Output the (x, y) coordinate of the center of the cell containing the given text.  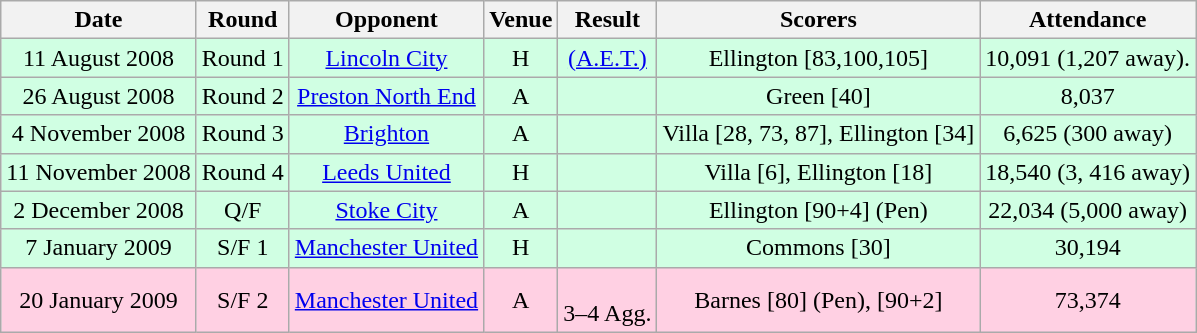
6,625 (300 away) (1088, 134)
Ellington [83,100,105] (818, 58)
Leeds United (386, 172)
Round 1 (242, 58)
3–4 Agg. (608, 300)
Q/F (242, 210)
Barnes [80] (Pen), [90+2] (818, 300)
Venue (521, 20)
11 August 2008 (98, 58)
26 August 2008 (98, 96)
Round 2 (242, 96)
Round (242, 20)
S/F 2 (242, 300)
22,034 (5,000 away) (1088, 210)
4 November 2008 (98, 134)
Ellington [90+4] (Pen) (818, 210)
Attendance (1088, 20)
30,194 (1088, 248)
Preston North End (386, 96)
S/F 1 (242, 248)
11 November 2008 (98, 172)
20 January 2009 (98, 300)
Villa [6], Ellington [18] (818, 172)
Commons [30] (818, 248)
73,374 (1088, 300)
8,037 (1088, 96)
Round 3 (242, 134)
Scorers (818, 20)
Opponent (386, 20)
Brighton (386, 134)
Date (98, 20)
(A.E.T.) (608, 58)
Green [40] (818, 96)
7 January 2009 (98, 248)
Villa [28, 73, 87], Ellington [34] (818, 134)
Lincoln City (386, 58)
10,091 (1,207 away). (1088, 58)
Round 4 (242, 172)
Result (608, 20)
18,540 (3, 416 away) (1088, 172)
Stoke City (386, 210)
2 December 2008 (98, 210)
